Find where the given text appears and provide that cell's center as [X, Y] coordinate. 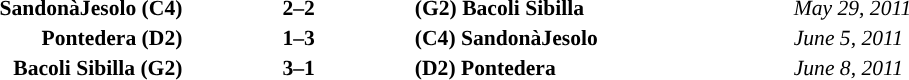
1–3 [298, 38]
(C4) SandonàJesolo [602, 38]
